Identify which cell holds the provided text, then report its [X, Y] central coordinate. 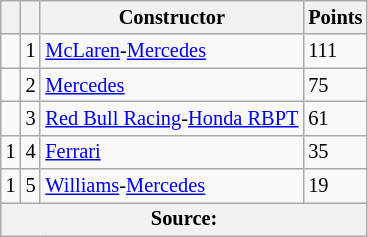
Williams-Mercedes [172, 186]
Ferrari [172, 152]
Red Bull Racing-Honda RBPT [172, 118]
3 [31, 118]
Source: [184, 219]
2 [31, 85]
4 [31, 152]
5 [31, 186]
19 [335, 186]
Points [335, 17]
Constructor [172, 17]
McLaren-Mercedes [172, 51]
75 [335, 85]
Mercedes [172, 85]
61 [335, 118]
35 [335, 152]
111 [335, 51]
